Find where the given text appears and provide that cell's center as (X, Y) coordinate. 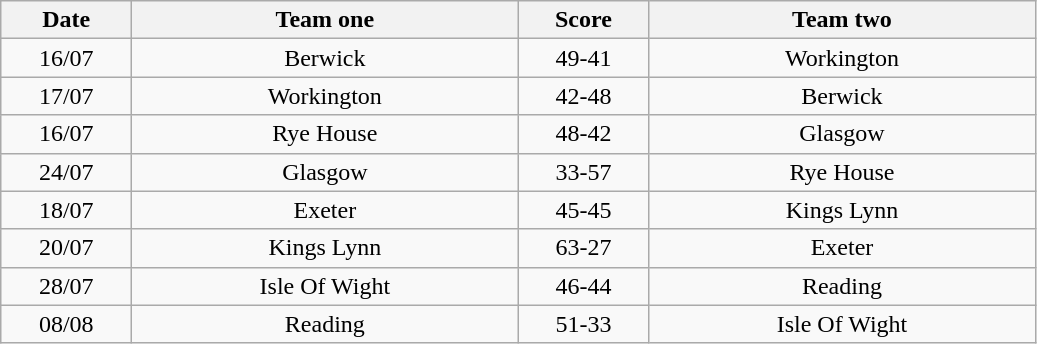
17/07 (66, 96)
18/07 (66, 210)
Date (66, 20)
Team one (325, 20)
28/07 (66, 286)
48-42 (584, 134)
33-57 (584, 172)
45-45 (584, 210)
Score (584, 20)
63-27 (584, 248)
08/08 (66, 324)
51-33 (584, 324)
Team two (842, 20)
46-44 (584, 286)
20/07 (66, 248)
24/07 (66, 172)
42-48 (584, 96)
49-41 (584, 58)
